Search for the cell housing the specified text and yield its (X, Y) center coordinate. 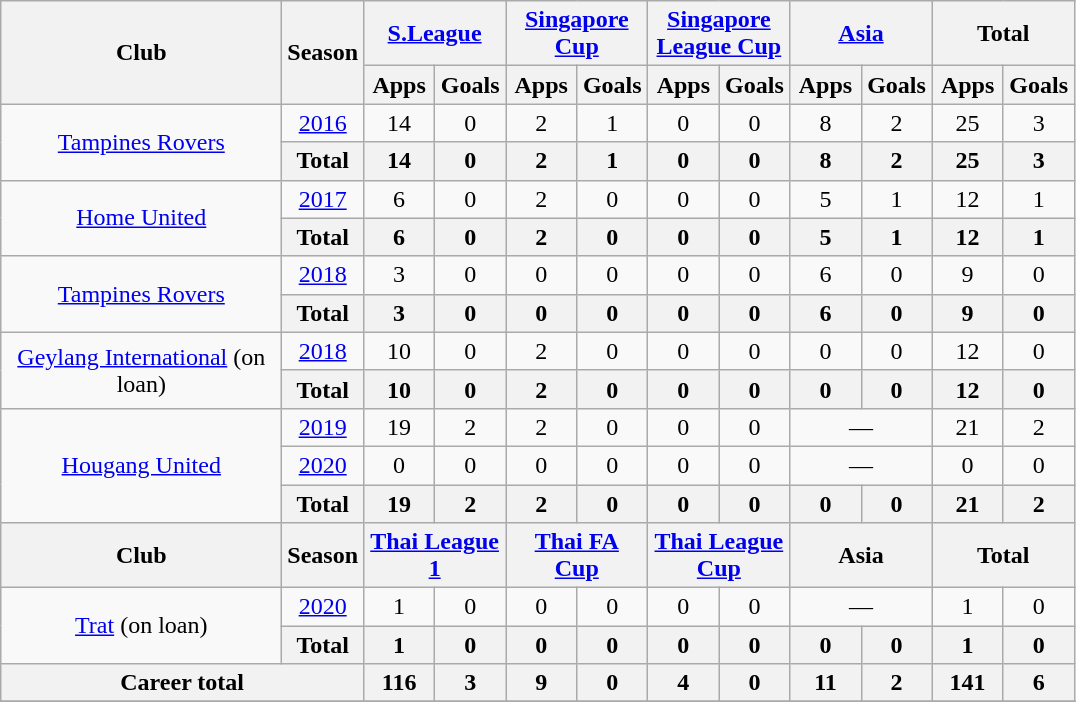
Thai League 1 (435, 556)
11 (826, 683)
Geylang International (on loan) (142, 370)
Singapore Cup (577, 34)
Career total (182, 683)
Thai FA Cup (577, 556)
SingaporeLeague Cup (719, 34)
Thai League Cup (719, 556)
116 (400, 683)
S.League (435, 34)
141 (968, 683)
4 (684, 683)
2016 (323, 123)
Trat (on loan) (142, 626)
Home United (142, 218)
2019 (323, 427)
2017 (323, 199)
Hougang United (142, 465)
